Extract the (X, Y) coordinate from the center of the cell holding the provided text.  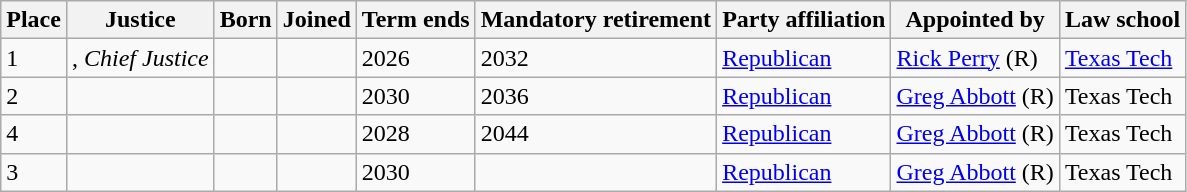
4 (34, 134)
Appointed by (975, 20)
Law school (1122, 20)
, Chief Justice (140, 58)
Justice (140, 20)
2026 (416, 58)
2 (34, 96)
2036 (596, 96)
2044 (596, 134)
Born (246, 20)
2032 (596, 58)
3 (34, 172)
Mandatory retirement (596, 20)
Rick Perry (R) (975, 58)
Term ends (416, 20)
Place (34, 20)
2028 (416, 134)
Party affiliation (804, 20)
Joined (316, 20)
1 (34, 58)
